Scan for the cell matching the given text and deliver its [X, Y] coordinate at center. 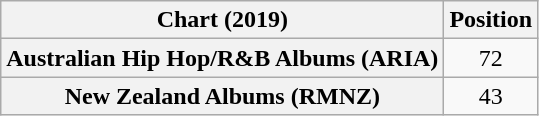
Chart (2019) [222, 20]
43 [491, 96]
72 [491, 58]
Position [491, 20]
Australian Hip Hop/R&B Albums (ARIA) [222, 58]
New Zealand Albums (RMNZ) [222, 96]
